Locate the cell with the specified text and output its (x, y) center coordinate. 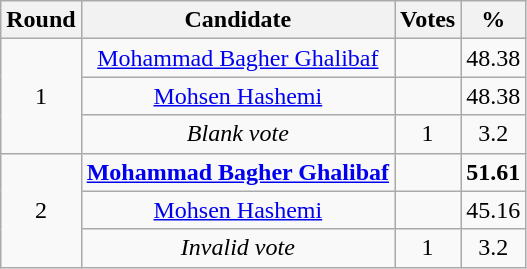
51.61 (494, 172)
Round (41, 20)
Invalid vote (238, 248)
45.16 (494, 210)
Candidate (238, 20)
2 (41, 210)
Votes (427, 20)
% (494, 20)
Blank vote (238, 134)
